Search for the cell housing the specified text and yield its (X, Y) center coordinate. 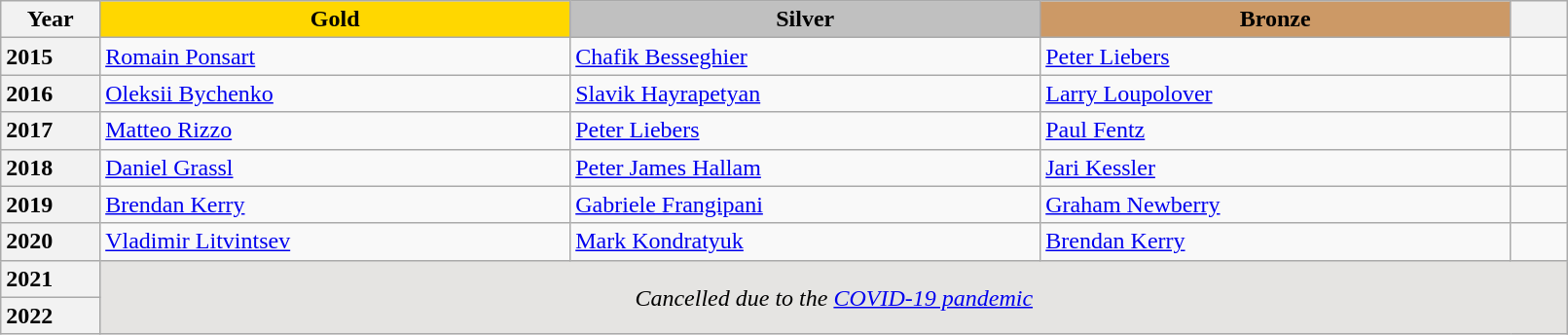
Paul Fentz (1275, 130)
Gold (335, 19)
Larry Loupolover (1275, 93)
2016 (51, 93)
Silver (806, 19)
Year (51, 19)
Mark Kondratyuk (806, 242)
Chafik Besseghier (806, 56)
2022 (51, 316)
2015 (51, 56)
Daniel Grassl (335, 167)
Matteo Rizzo (335, 130)
Slavik Hayrapetyan (806, 93)
Cancelled due to the COVID-19 pandemic (834, 297)
Jari Kessler (1275, 167)
2018 (51, 167)
Gabriele Frangipani (806, 205)
2020 (51, 242)
Peter James Hallam (806, 167)
Vladimir Litvintsev (335, 242)
2017 (51, 130)
Romain Ponsart (335, 56)
2019 (51, 205)
Bronze (1275, 19)
2021 (51, 279)
Graham Newberry (1275, 205)
Oleksii Bychenko (335, 93)
